Detect which cell encompasses the target text, then output its (X, Y) center coordinate. 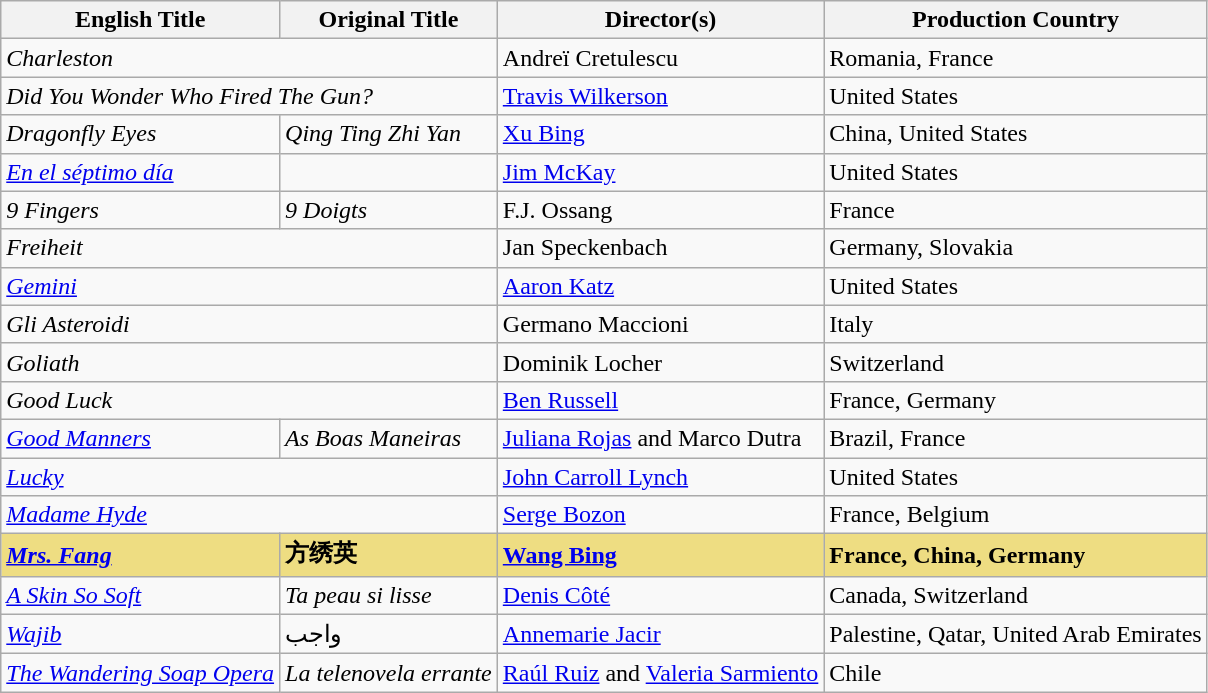
Director(s) (660, 20)
Germany, Slovakia (1016, 248)
Brazil, France (1016, 438)
France, Belgium (1016, 515)
Juliana Rojas and Marco Dutra (660, 438)
Romania, France (1016, 58)
English Title (140, 20)
Mrs. Fang (140, 556)
Jim McKay (660, 172)
Wang Bing (660, 556)
Goliath (250, 362)
Switzerland (1016, 362)
Xu Bing (660, 134)
Production Country (1016, 20)
As Boas Maneiras (389, 438)
Lucky (250, 477)
La telenovela errante (389, 673)
Ta peau si lisse (389, 595)
Freiheit (250, 248)
Dominik Locher (660, 362)
Travis Wilkerson (660, 96)
Dragonfly Eyes (140, 134)
Palestine, Qatar, United Arab Emirates (1016, 634)
France, Germany (1016, 400)
Andreï Cretulescu (660, 58)
Gli Asteroidi (250, 324)
En el séptimo día (140, 172)
Charleston (250, 58)
9 Fingers (140, 210)
Annemarie Jacir (660, 634)
France (1016, 210)
واجب (389, 634)
China, United States (1016, 134)
Original Title (389, 20)
9 Doigts (389, 210)
F.J. Ossang (660, 210)
Italy (1016, 324)
Raúl Ruiz and Valeria Sarmiento (660, 673)
Canada, Switzerland (1016, 595)
France, China, Germany (1016, 556)
Gemini (250, 286)
Good Manners (140, 438)
Jan Speckenbach (660, 248)
Qing Ting Zhi Yan (389, 134)
Chile (1016, 673)
Wajib (140, 634)
The Wandering Soap Opera (140, 673)
Good Luck (250, 400)
Did You Wonder Who Fired The Gun? (250, 96)
方绣英 (389, 556)
Denis Côté (660, 595)
Aaron Katz (660, 286)
Ben Russell (660, 400)
A Skin So Soft (140, 595)
John Carroll Lynch (660, 477)
Germano Maccioni (660, 324)
Madame Hyde (250, 515)
Serge Bozon (660, 515)
